Return (X, Y) of the center of cell containing provided text 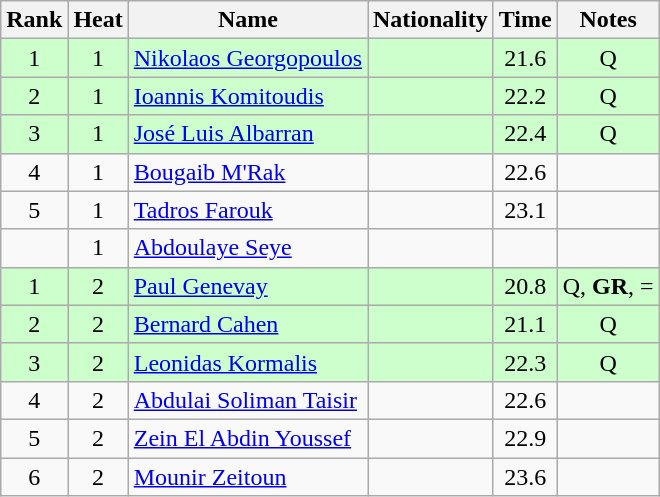
Tadros Farouk (248, 210)
Mounir Zeitoun (248, 477)
Heat (98, 20)
Ioannis Komitoudis (248, 96)
21.6 (525, 58)
22.3 (525, 362)
José Luis Albarran (248, 134)
Notes (608, 20)
Nationality (431, 20)
Paul Genevay (248, 286)
Bernard Cahen (248, 324)
23.6 (525, 477)
Nikolaos Georgopoulos (248, 58)
Bougaib M'Rak (248, 172)
Leonidas Kormalis (248, 362)
Abdoulaye Seye (248, 248)
Name (248, 20)
22.4 (525, 134)
23.1 (525, 210)
Time (525, 20)
Abdulai Soliman Taisir (248, 400)
Q, GR, = (608, 286)
Zein El Abdin Youssef (248, 438)
6 (34, 477)
22.9 (525, 438)
Rank (34, 20)
21.1 (525, 324)
20.8 (525, 286)
22.2 (525, 96)
